Determine the (x, y) coordinate at the center of the cell enclosing the given text.  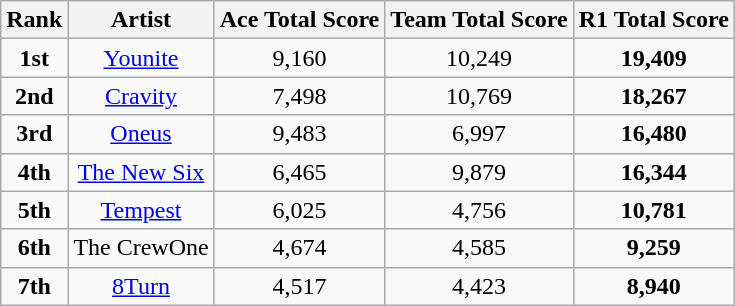
The New Six (141, 172)
4,423 (479, 286)
9,160 (300, 58)
10,781 (654, 210)
Artist (141, 20)
Team Total Score (479, 20)
2nd (34, 96)
1st (34, 58)
Ace Total Score (300, 20)
10,249 (479, 58)
Rank (34, 20)
16,480 (654, 134)
3rd (34, 134)
Cravity (141, 96)
4th (34, 172)
6,465 (300, 172)
4,585 (479, 248)
4,674 (300, 248)
7th (34, 286)
6,025 (300, 210)
9,483 (300, 134)
8Turn (141, 286)
Tempest (141, 210)
19,409 (654, 58)
6,997 (479, 134)
18,267 (654, 96)
7,498 (300, 96)
9,259 (654, 248)
R1 Total Score (654, 20)
Oneus (141, 134)
4,756 (479, 210)
5th (34, 210)
10,769 (479, 96)
9,879 (479, 172)
The CrewOne (141, 248)
6th (34, 248)
8,940 (654, 286)
Younite (141, 58)
4,517 (300, 286)
16,344 (654, 172)
